Output the [X, Y] coordinate of the center of the cell containing the given text.  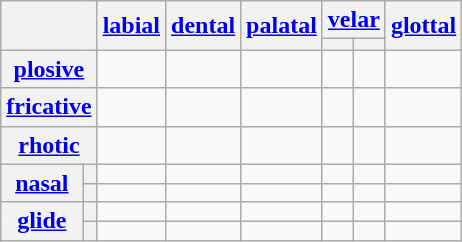
rhotic [49, 145]
glide [42, 221]
nasal [42, 183]
plosive [49, 69]
fricative [49, 107]
dental [204, 26]
velar [354, 20]
glottal [423, 26]
palatal [282, 26]
labial [131, 26]
